From the cell containing the given text, extract its center point as [x, y] coordinate. 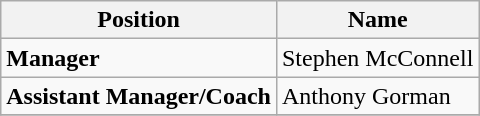
Assistant Manager/Coach [139, 96]
Manager [139, 58]
Stephen McConnell [377, 58]
Name [377, 20]
Anthony Gorman [377, 96]
Position [139, 20]
